Determine the [X, Y] coordinate at the center of the cell enclosing the given text.  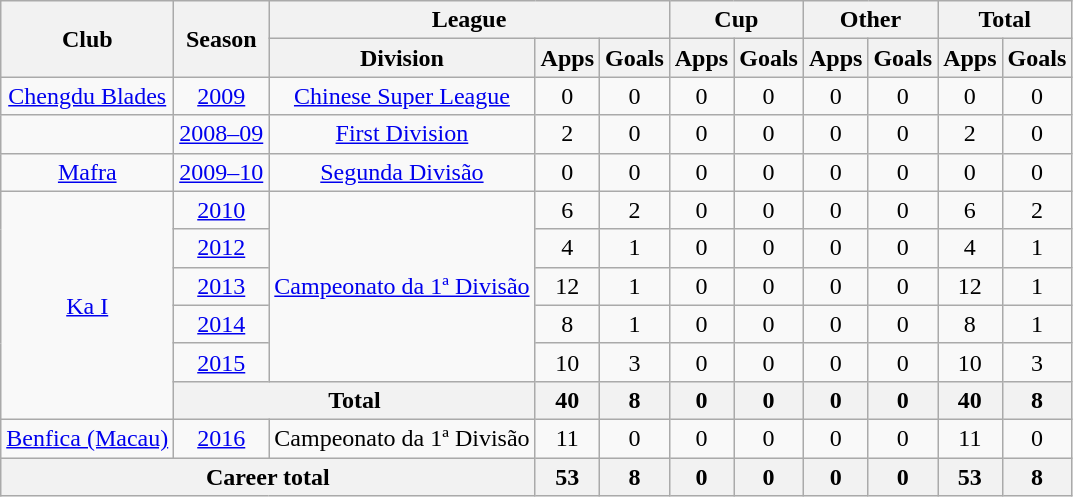
Other [870, 20]
Club [88, 39]
2012 [222, 248]
Cup [736, 20]
2008–09 [222, 134]
League [469, 20]
Chengdu Blades [88, 96]
Division [402, 58]
Ka I [88, 305]
2016 [222, 438]
2009 [222, 96]
Segunda Divisão [402, 172]
2013 [222, 286]
2009–10 [222, 172]
2015 [222, 362]
Chinese Super League [402, 96]
2014 [222, 324]
Benfica (Macau) [88, 438]
2010 [222, 210]
Mafra [88, 172]
Season [222, 39]
Career total [268, 477]
First Division [402, 134]
